Search for the cell housing the specified text and yield its (X, Y) center coordinate. 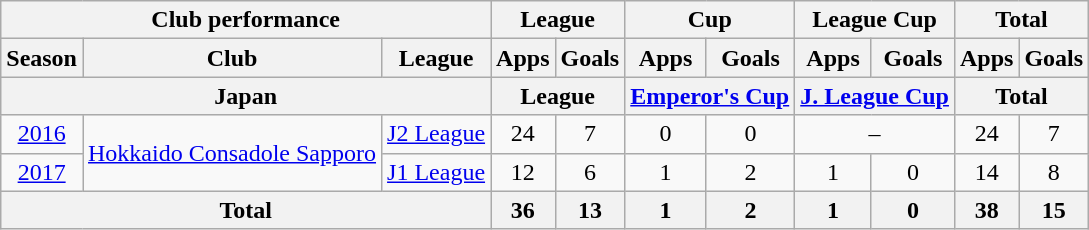
15 (1054, 210)
Japan (246, 96)
Emperor's Cup (710, 96)
J2 League (436, 134)
12 (523, 172)
8 (1054, 172)
J. League Cup (875, 96)
6 (590, 172)
13 (590, 210)
Club performance (246, 20)
Season (42, 58)
38 (986, 210)
– (875, 134)
J1 League (436, 172)
14 (986, 172)
2017 (42, 172)
Hokkaido Consadole Sapporo (232, 153)
Club (232, 58)
2016 (42, 134)
League Cup (875, 20)
36 (523, 210)
Cup (710, 20)
